Provide the (x, y) coordinate of the cell's center where the given text is located.  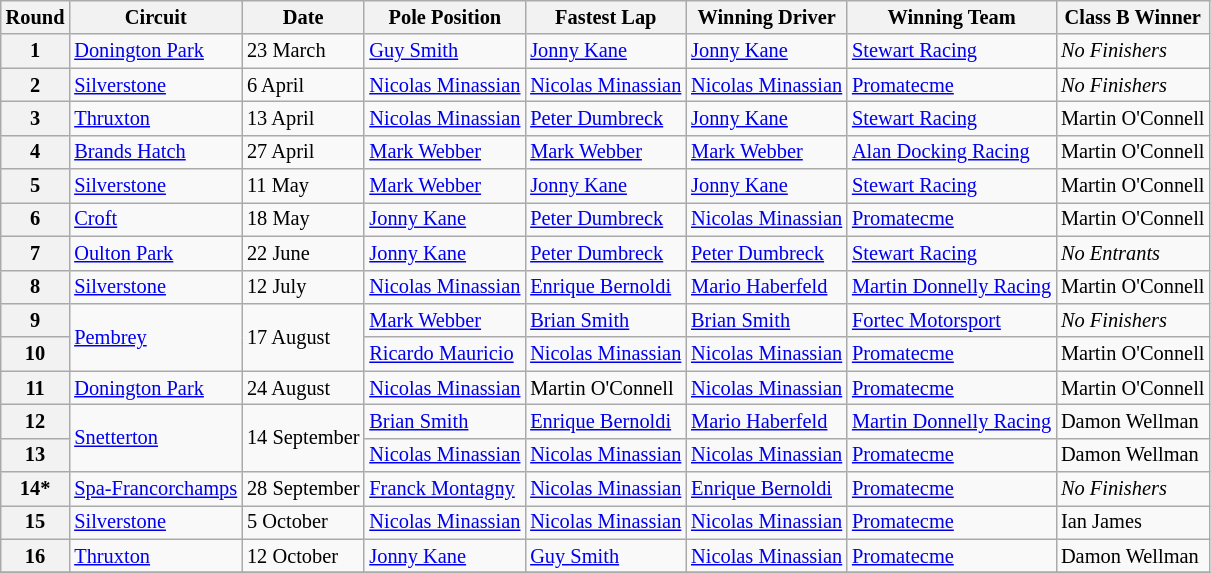
10 (36, 354)
17 August (303, 336)
8 (36, 287)
14 September (303, 438)
11 May (303, 186)
Brands Hatch (156, 152)
Spa-Francorchamps (156, 489)
16 (36, 556)
22 June (303, 253)
18 May (303, 219)
28 September (303, 489)
Alan Docking Racing (952, 152)
5 (36, 186)
6 (36, 219)
2 (36, 85)
No Entrants (1132, 253)
14* (36, 489)
Pole Position (444, 17)
12 (36, 421)
15 (36, 522)
9 (36, 320)
Date (303, 17)
5 October (303, 522)
3 (36, 118)
Fastest Lap (606, 17)
11 (36, 388)
12 October (303, 556)
12 July (303, 287)
4 (36, 152)
1 (36, 51)
27 April (303, 152)
24 August (303, 388)
Ricardo Mauricio (444, 354)
Ian James (1132, 522)
Round (36, 17)
Snetterton (156, 438)
Croft (156, 219)
Winning Team (952, 17)
23 March (303, 51)
Winning Driver (766, 17)
13 April (303, 118)
6 April (303, 85)
7 (36, 253)
Pembrey (156, 336)
Fortec Motorsport (952, 320)
13 (36, 455)
Franck Montagny (444, 489)
Class B Winner (1132, 17)
Oulton Park (156, 253)
Circuit (156, 17)
